Scan for the cell matching the given text and deliver its (X, Y) coordinate at center. 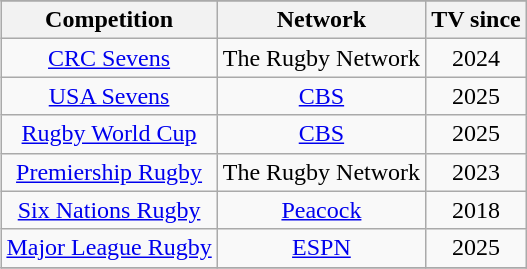
2024 (476, 58)
Rugby World Cup (109, 134)
Six Nations Rugby (109, 210)
ESPN (321, 248)
Competition (109, 20)
2018 (476, 210)
CRC Sevens (109, 58)
Peacock (321, 210)
2023 (476, 172)
USA Sevens (109, 96)
Major League Rugby (109, 248)
Premiership Rugby (109, 172)
Network (321, 20)
TV since (476, 20)
